From the cell containing the given text, extract its center point as (x, y) coordinate. 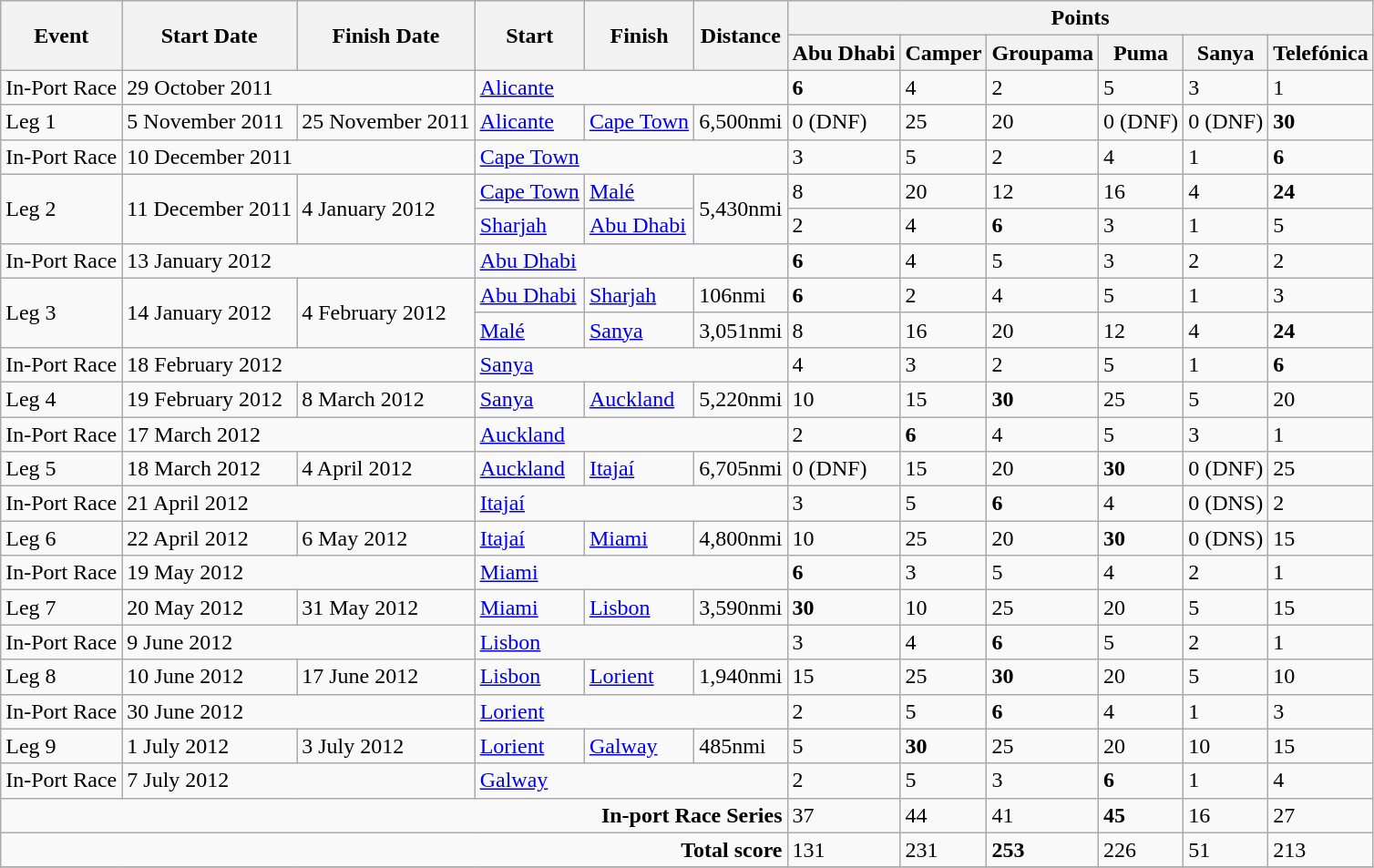
253 (1042, 850)
Start Date (210, 36)
17 June 2012 (386, 677)
Leg 4 (62, 399)
11 December 2011 (210, 209)
4 February 2012 (386, 312)
Leg 6 (62, 538)
29 October 2011 (299, 87)
27 (1321, 815)
3,051nmi (741, 330)
22 April 2012 (210, 538)
1 July 2012 (210, 746)
44 (944, 815)
Groupama (1042, 53)
30 June 2012 (299, 711)
In-port Race Series (394, 815)
25 November 2011 (386, 122)
14 January 2012 (210, 312)
4 January 2012 (386, 209)
226 (1141, 850)
18 February 2012 (299, 364)
13 January 2012 (299, 260)
Distance (741, 36)
Start (529, 36)
Leg 7 (62, 608)
37 (844, 815)
Camper (944, 53)
20 May 2012 (210, 608)
106nmi (741, 295)
8 March 2012 (386, 399)
51 (1226, 850)
131 (844, 850)
6,500nmi (741, 122)
17 March 2012 (299, 434)
1,940nmi (741, 677)
5,220nmi (741, 399)
5 November 2011 (210, 122)
Finish (639, 36)
Telefónica (1321, 53)
Leg 9 (62, 746)
31 May 2012 (386, 608)
Total score (394, 850)
4 April 2012 (386, 469)
6 May 2012 (386, 538)
Leg 5 (62, 469)
7 July 2012 (299, 781)
10 December 2011 (299, 157)
Points (1081, 18)
6,705nmi (741, 469)
Finish Date (386, 36)
19 May 2012 (299, 573)
231 (944, 850)
485nmi (741, 746)
9 June 2012 (299, 642)
Leg 8 (62, 677)
18 March 2012 (210, 469)
3,590nmi (741, 608)
Event (62, 36)
Puma (1141, 53)
Leg 3 (62, 312)
Leg 1 (62, 122)
19 February 2012 (210, 399)
4,800nmi (741, 538)
3 July 2012 (386, 746)
41 (1042, 815)
5,430nmi (741, 209)
10 June 2012 (210, 677)
21 April 2012 (299, 504)
Leg 2 (62, 209)
45 (1141, 815)
213 (1321, 850)
